Scan for the cell matching the given text and deliver its (x, y) coordinate at center. 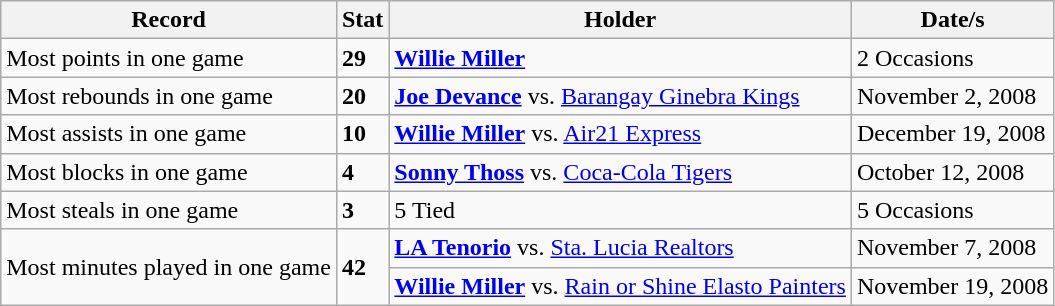
10 (362, 134)
Holder (620, 20)
42 (362, 267)
Most assists in one game (169, 134)
20 (362, 96)
Most minutes played in one game (169, 267)
Willie Miller vs. Rain or Shine Elasto Painters (620, 286)
November 2, 2008 (952, 96)
3 (362, 210)
October 12, 2008 (952, 172)
4 (362, 172)
Stat (362, 20)
Joe Devance vs. Barangay Ginebra Kings (620, 96)
Willie Miller (620, 58)
5 Tied (620, 210)
Most points in one game (169, 58)
Willie Miller vs. Air21 Express (620, 134)
Most rebounds in one game (169, 96)
Sonny Thoss vs. Coca-Cola Tigers (620, 172)
5 Occasions (952, 210)
Date/s (952, 20)
Most blocks in one game (169, 172)
29 (362, 58)
2 Occasions (952, 58)
Record (169, 20)
November 7, 2008 (952, 248)
LA Tenorio vs. Sta. Lucia Realtors (620, 248)
Most steals in one game (169, 210)
November 19, 2008 (952, 286)
December 19, 2008 (952, 134)
